Determine the [X, Y] coordinate at the center of the cell enclosing the given text.  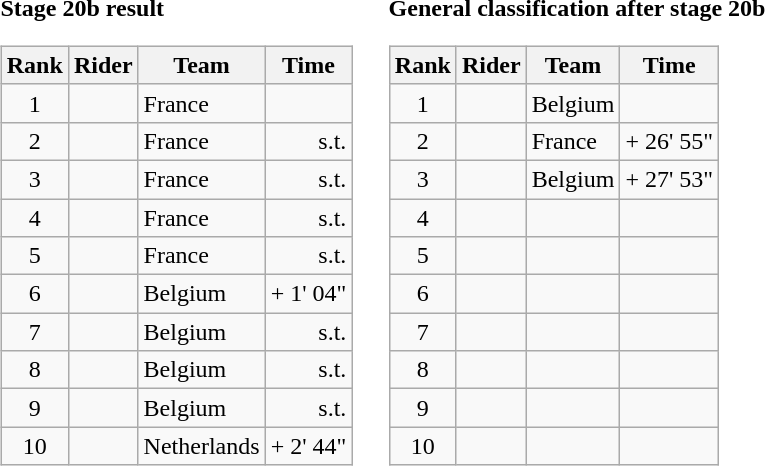
+ 2' 44" [308, 446]
+ 1' 04" [308, 294]
+ 27' 53" [670, 179]
Netherlands [202, 446]
+ 26' 55" [670, 141]
